Find where the given text appears and provide that cell's center as [X, Y] coordinate. 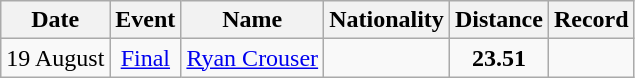
19 August [56, 58]
Ryan Crouser [252, 58]
Record [591, 20]
Nationality [387, 20]
23.51 [498, 58]
Date [56, 20]
Distance [498, 20]
Name [252, 20]
Event [146, 20]
Final [146, 58]
